Detect which cell encompasses the target text, then output its [X, Y] center coordinate. 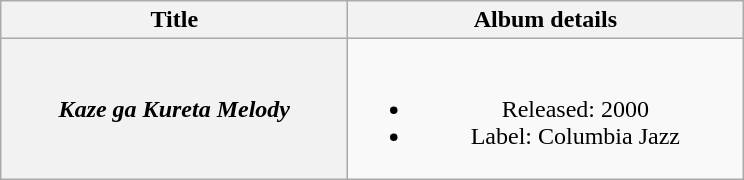
Kaze ga Kureta Melody [174, 109]
Title [174, 20]
Released: 2000Label: Columbia Jazz [546, 109]
Album details [546, 20]
